Return (X, Y) of the center of cell containing provided text 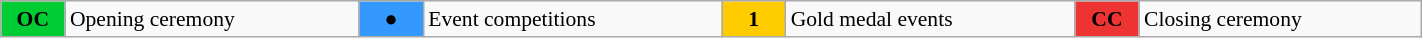
Gold medal events (930, 19)
Event competitions (572, 19)
1 (754, 19)
Closing ceremony (1280, 19)
OC (33, 19)
CC (1107, 19)
Opening ceremony (212, 19)
● (391, 19)
